Find where the given text appears and provide that cell's center as [x, y] coordinate. 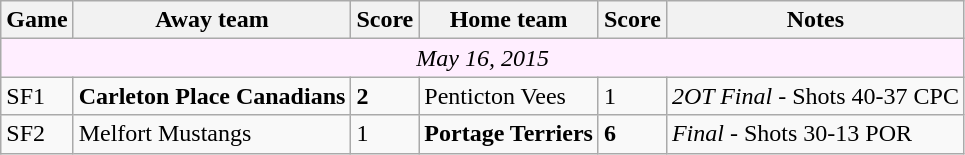
SF2 [37, 134]
Home team [509, 20]
2OT Final - Shots 40-37 CPC [815, 96]
6 [632, 134]
Penticton Vees [509, 96]
2 [385, 96]
Away team [212, 20]
Game [37, 20]
Portage Terriers [509, 134]
SF1 [37, 96]
Final - Shots 30-13 POR [815, 134]
Melfort Mustangs [212, 134]
Carleton Place Canadians [212, 96]
May 16, 2015 [483, 58]
Notes [815, 20]
